Detect which cell encompasses the target text, then output its [x, y] center coordinate. 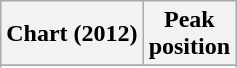
Chart (2012) [72, 34]
Peakposition [189, 34]
